Detect which cell encompasses the target text, then output its [x, y] center coordinate. 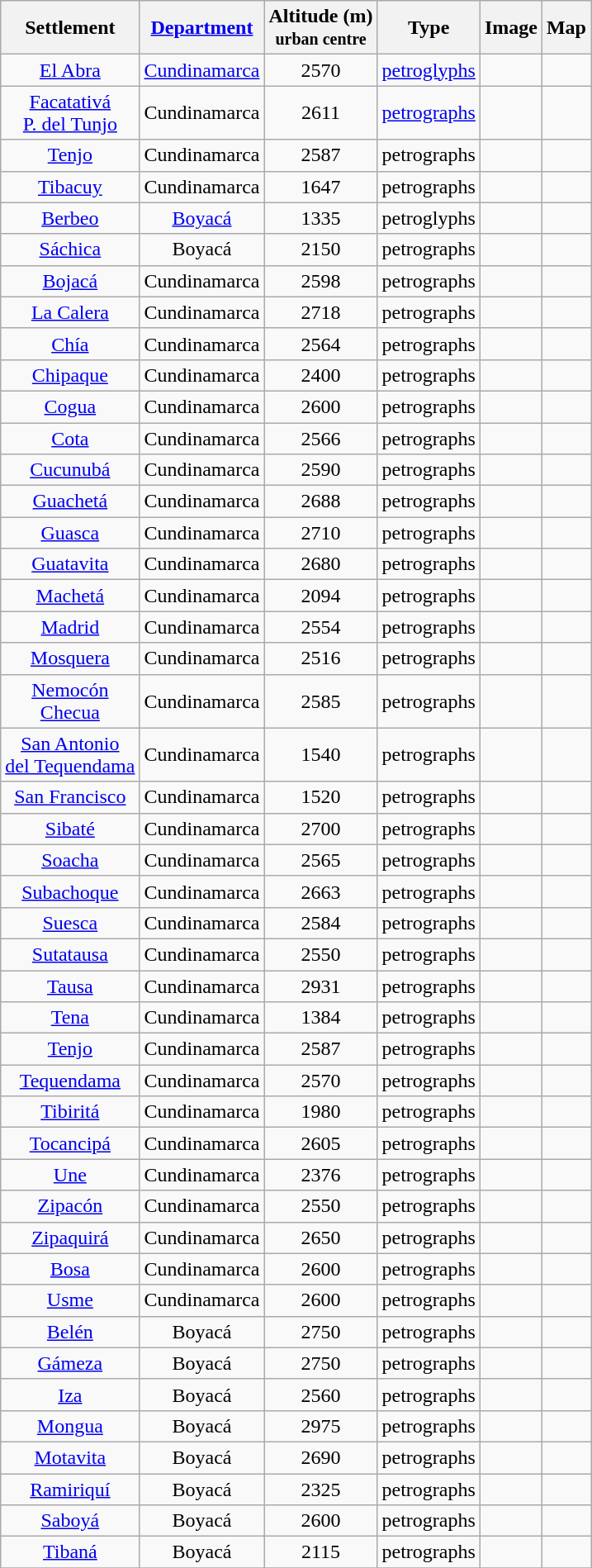
Guachetá [70, 501]
Madrid [70, 627]
2584 [320, 923]
1520 [320, 797]
2566 [320, 439]
2564 [320, 344]
Bojacá [70, 281]
Chipaque [70, 375]
FacatativáP. del Tunjo [70, 112]
2718 [320, 312]
Tausa [70, 986]
Image [510, 28]
Usme [70, 1300]
El Abra [70, 70]
2710 [320, 533]
Tibiritá [70, 1112]
2680 [320, 564]
2700 [320, 829]
Sutatausa [70, 954]
2565 [320, 860]
2598 [320, 281]
Une [70, 1175]
San Francisco [70, 797]
Belén [70, 1332]
Cogua [70, 406]
Tibacuy [70, 187]
2376 [320, 1175]
Tequendama [70, 1081]
Mosquera [70, 658]
Tocancipá [70, 1143]
Iza [70, 1395]
Suesca [70, 923]
Mongua [70, 1426]
2650 [320, 1238]
1540 [320, 755]
2400 [320, 375]
Tena [70, 1018]
Soacha [70, 860]
Ramiriquí [70, 1490]
2554 [320, 627]
2585 [320, 701]
Bosa [70, 1269]
Map [566, 28]
Chía [70, 344]
2975 [320, 1426]
2560 [320, 1395]
Gámeza [70, 1363]
2115 [320, 1552]
Berbeo [70, 218]
2516 [320, 658]
2690 [320, 1457]
2590 [320, 470]
Cucunubá [70, 470]
2094 [320, 596]
Settlement [70, 28]
Zipaquirá [70, 1238]
2611 [320, 112]
Type [429, 28]
Sáchica [70, 249]
Motavita [70, 1457]
Cota [70, 439]
Guasca [70, 533]
Subachoque [70, 891]
1335 [320, 218]
2688 [320, 501]
2663 [320, 891]
1647 [320, 187]
Zipacón [70, 1206]
Altitude (m)urban centre [320, 28]
2605 [320, 1143]
NemocónChecua [70, 701]
Tibaná [70, 1552]
1384 [320, 1018]
Saboyá [70, 1521]
Department [201, 28]
2931 [320, 986]
La Calera [70, 312]
2150 [320, 249]
1980 [320, 1112]
Machetá [70, 596]
San Antoniodel Tequendama [70, 755]
Sibaté [70, 829]
2325 [320, 1490]
Guatavita [70, 564]
